Determine the [X, Y] coordinate at the center of the cell enclosing the given text.  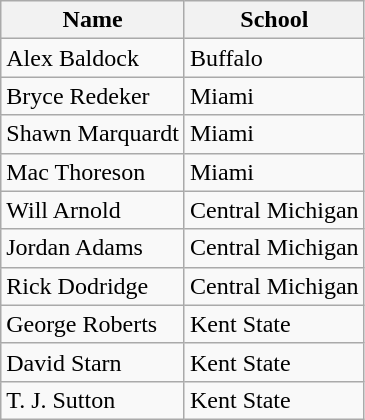
Name [93, 20]
David Starn [93, 362]
George Roberts [93, 324]
Jordan Adams [93, 248]
Will Arnold [93, 210]
School [274, 20]
Mac Thoreson [93, 172]
Shawn Marquardt [93, 134]
T. J. Sutton [93, 400]
Alex Baldock [93, 58]
Bryce Redeker [93, 96]
Rick Dodridge [93, 286]
Buffalo [274, 58]
